Find where the given text appears and provide that cell's center as [x, y] coordinate. 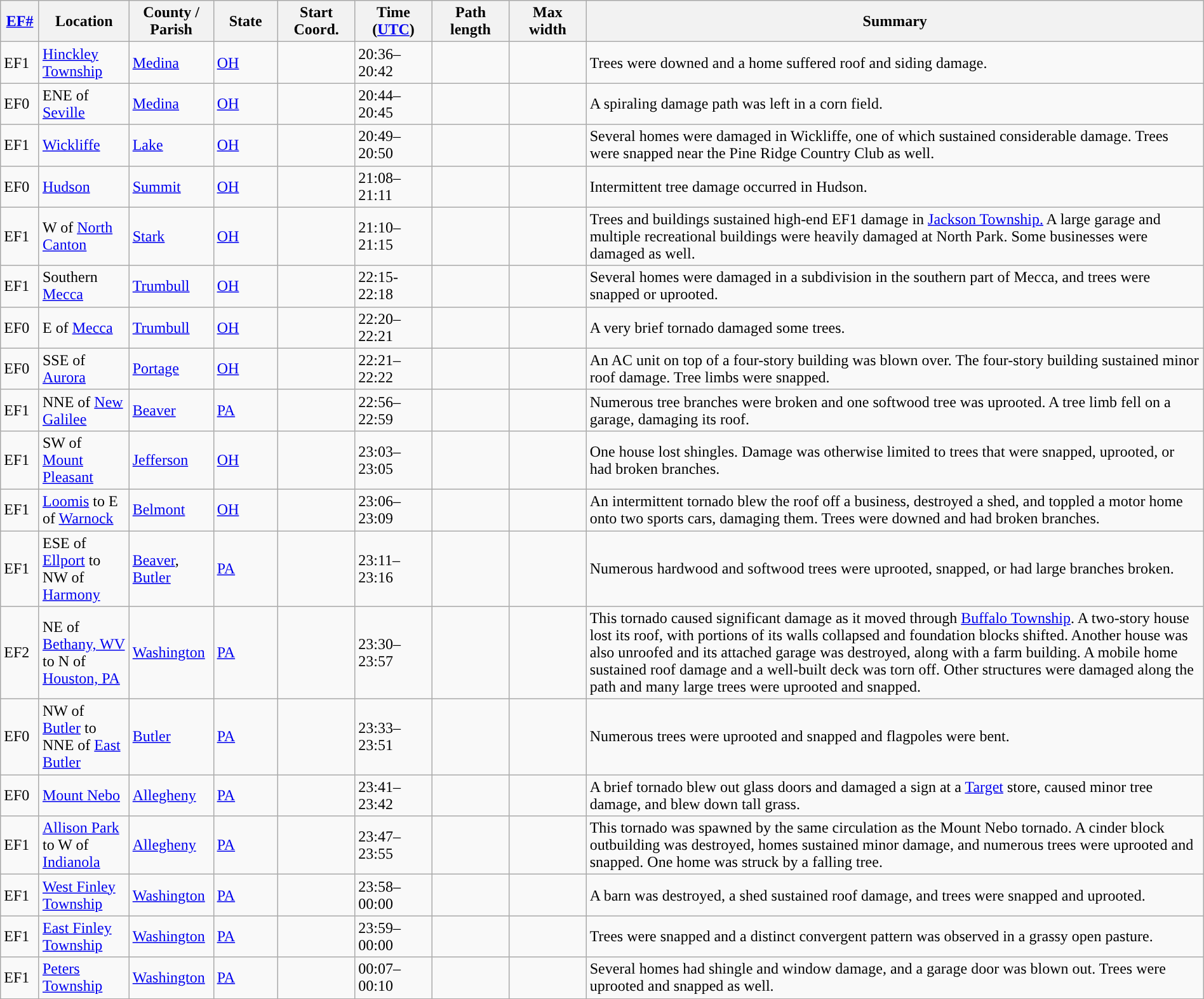
Numerous tree branches were broken and one softwood tree was uprooted. A tree limb fell on a garage, damaging its roof. [895, 410]
Beaver [171, 410]
Lake [171, 145]
Portage [171, 368]
21:10–21:15 [394, 236]
Start Coord. [316, 22]
State [245, 22]
23:59–00:00 [394, 936]
Belmont [171, 509]
22:56–22:59 [394, 410]
23:30–23:57 [394, 653]
A barn was destroyed, a shed sustained roof damage, and trees were snapped and uprooted. [895, 895]
Butler [171, 737]
22:15-22:18 [394, 286]
20:44–20:45 [394, 104]
SSE of Aurora [84, 368]
Hinckley Township [84, 62]
23:06–23:09 [394, 509]
ESE of Ellport to NW of Harmony [84, 569]
Time (UTC) [394, 22]
Wickliffe [84, 145]
Several homes had shingle and window damage, and a garage door was blown out. Trees were uprooted and snapped as well. [895, 978]
A very brief tornado damaged some trees. [895, 328]
Location [84, 22]
Max width [547, 22]
Several homes were damaged in a subdivision in the southern part of Mecca, and trees were snapped or uprooted. [895, 286]
An AC unit on top of a four-story building was blown over. The four-story building sustained minor roof damage. Tree limbs were snapped. [895, 368]
21:08–21:11 [394, 187]
Allison Park to W of Indianola [84, 845]
Beaver, Butler [171, 569]
23:58–00:00 [394, 895]
NE of Bethany, WV to N of Houston, PA [84, 653]
22:20–22:21 [394, 328]
Summary [895, 22]
One house lost shingles. Damage was otherwise limited to trees that were snapped, uprooted, or had broken branches. [895, 460]
20:36–20:42 [394, 62]
NW of Butler to NNE of East Butler [84, 737]
West Finley Township [84, 895]
Numerous trees were uprooted and snapped and flagpoles were bent. [895, 737]
East Finley Township [84, 936]
ENE of Seville [84, 104]
W of North Canton [84, 236]
Stark [171, 236]
SW of Mount Pleasant [84, 460]
EF2 [20, 653]
20:49–20:50 [394, 145]
22:21–22:22 [394, 368]
Jefferson [171, 460]
County / Parish [171, 22]
23:41–23:42 [394, 795]
00:07–00:10 [394, 978]
Trees were downed and a home suffered roof and siding damage. [895, 62]
Several homes were damaged in Wickliffe, one of which sustained considerable damage. Trees were snapped near the Pine Ridge Country Club as well. [895, 145]
23:11–23:16 [394, 569]
A spiraling damage path was left in a corn field. [895, 104]
23:03–23:05 [394, 460]
Intermittent tree damage occurred in Hudson. [895, 187]
Path length [470, 22]
Hudson [84, 187]
Summit [171, 187]
Peters Township [84, 978]
Mount Nebo [84, 795]
Trees were snapped and a distinct convergent pattern was observed in a grassy open pasture. [895, 936]
E of Mecca [84, 328]
A brief tornado blew out glass doors and damaged a sign at a Target store, caused minor tree damage, and blew down tall grass. [895, 795]
NNE of New Galilee [84, 410]
Loomis to E of Warnock [84, 509]
EF# [20, 22]
23:33–23:51 [394, 737]
23:47–23:55 [394, 845]
Numerous hardwood and softwood trees were uprooted, snapped, or had large branches broken. [895, 569]
Southern Mecca [84, 286]
